Capture the cell that displays the provided text and extract its (x, y) central coordinate. 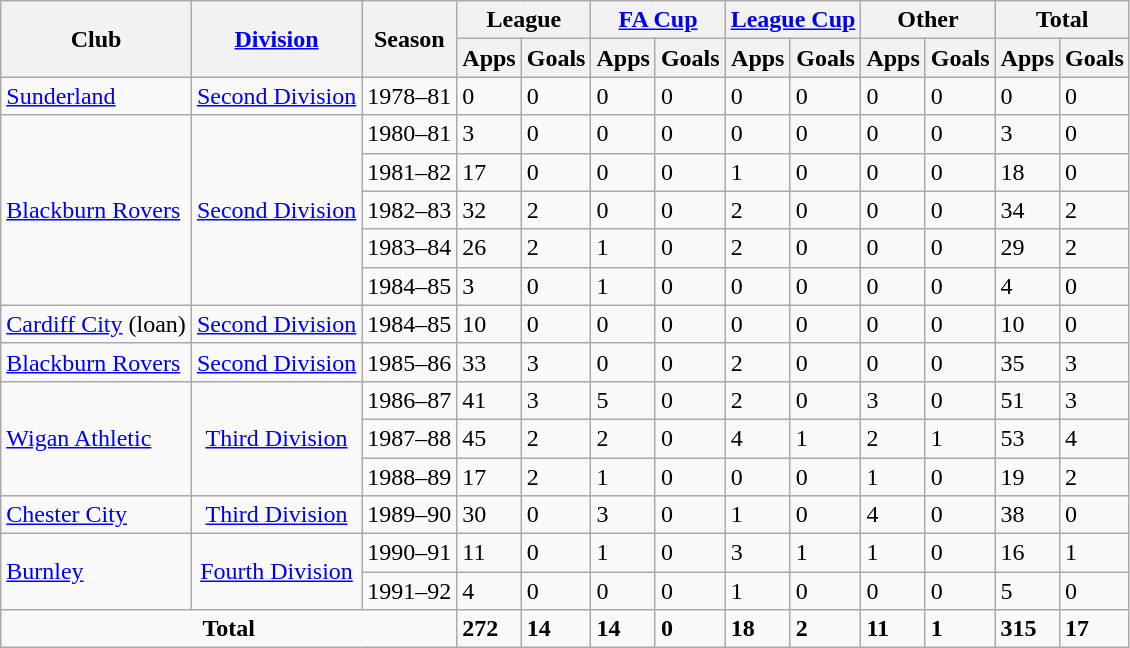
1982–83 (410, 210)
1987–88 (410, 438)
Fourth Division (276, 572)
1980–81 (410, 134)
38 (1027, 515)
33 (489, 362)
34 (1027, 210)
Cardiff City (loan) (96, 324)
Other (928, 20)
30 (489, 515)
1983–84 (410, 248)
League (524, 20)
Division (276, 39)
Wigan Athletic (96, 438)
272 (489, 629)
FA Cup (658, 20)
1990–91 (410, 553)
1986–87 (410, 400)
41 (489, 400)
Club (96, 39)
45 (489, 438)
Burnley (96, 572)
Sunderland (96, 96)
1981–82 (410, 172)
51 (1027, 400)
Season (410, 39)
1989–90 (410, 515)
1988–89 (410, 477)
League Cup (793, 20)
53 (1027, 438)
19 (1027, 477)
29 (1027, 248)
1991–92 (410, 591)
32 (489, 210)
26 (489, 248)
35 (1027, 362)
16 (1027, 553)
1985–86 (410, 362)
315 (1027, 629)
Chester City (96, 515)
1978–81 (410, 96)
